Provide the (X, Y) coordinate of the cell's center where the given text is located.  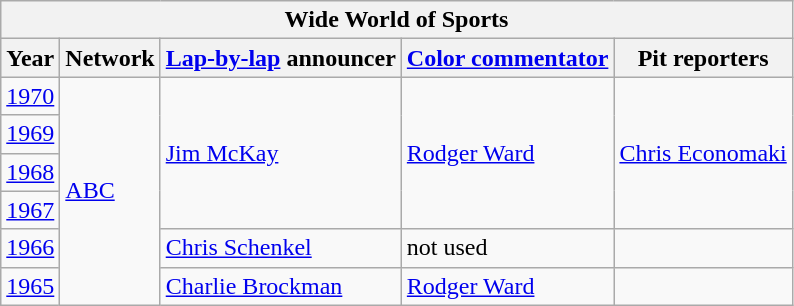
1969 (30, 134)
ABC (110, 191)
Pit reporters (703, 58)
1970 (30, 96)
not used (508, 248)
Year (30, 58)
1965 (30, 286)
1967 (30, 210)
Chris Economaki (703, 153)
Charlie Brockman (280, 286)
Wide World of Sports (397, 20)
1966 (30, 248)
Jim McKay (280, 153)
Chris Schenkel (280, 248)
1968 (30, 172)
Network (110, 58)
Color commentator (508, 58)
Lap-by-lap announcer (280, 58)
